Extract the (x, y) coordinate from the center of the cell holding the provided text.  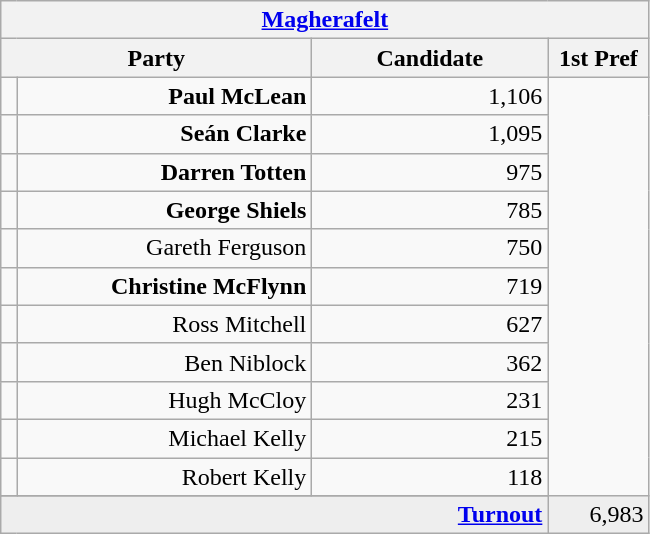
Hugh McCloy (164, 400)
Paul McLean (164, 96)
231 (430, 400)
362 (430, 362)
118 (430, 477)
Robert Kelly (164, 477)
Christine McFlynn (164, 286)
George Shiels (164, 210)
975 (430, 172)
Michael Kelly (164, 438)
215 (430, 438)
Seán Clarke (164, 134)
Party (156, 58)
Candidate (430, 58)
1,095 (430, 134)
1,106 (430, 96)
750 (430, 248)
Gareth Ferguson (164, 248)
Ben Niblock (164, 362)
719 (430, 286)
785 (430, 210)
Darren Totten (164, 172)
Ross Mitchell (164, 324)
627 (430, 324)
Magherafelt (325, 20)
Turnout (274, 515)
6,983 (598, 515)
1st Pref (598, 58)
